Extract the (x, y) coordinate from the center of the cell holding the provided text.  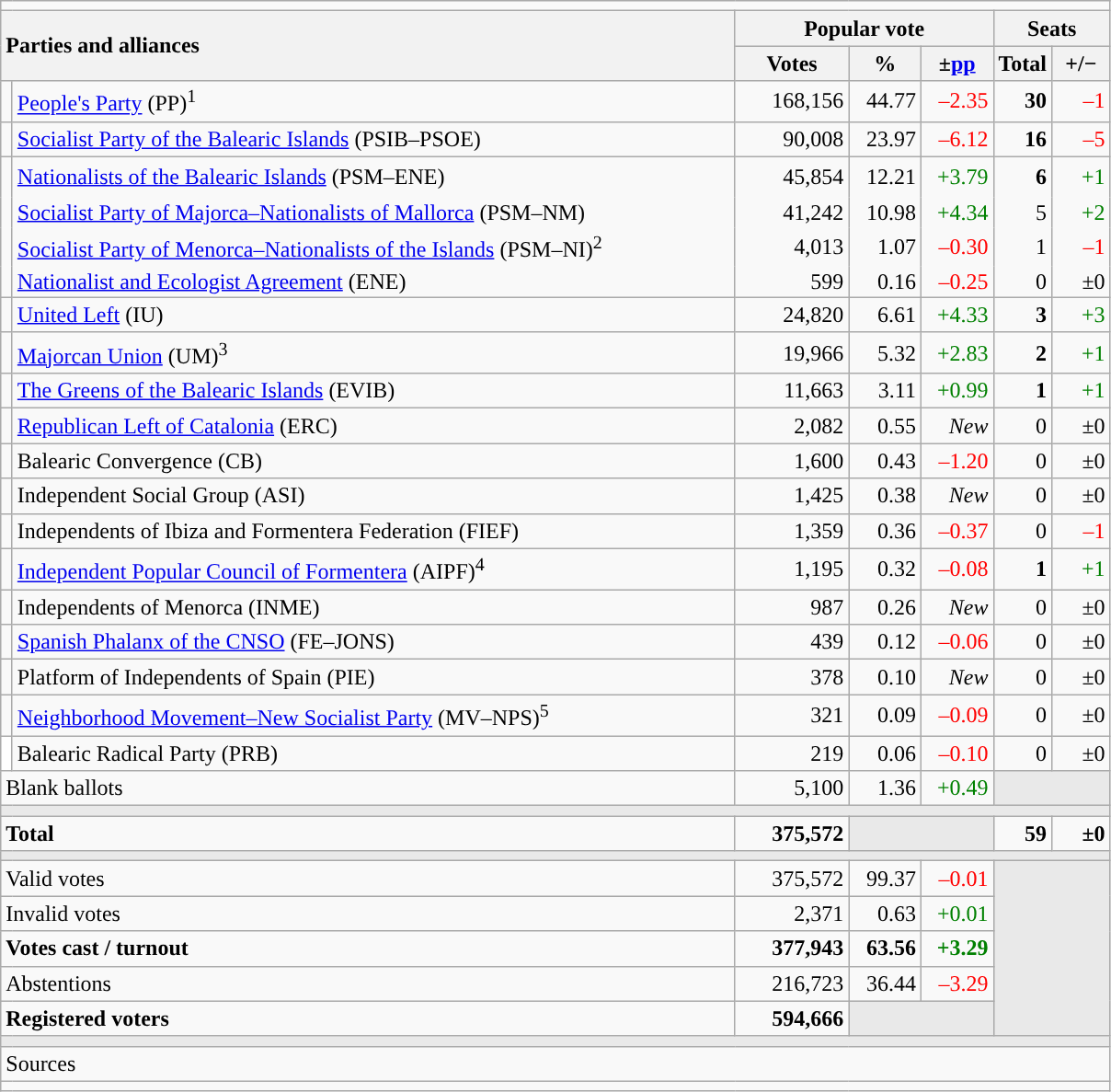
Socialist Party of Majorca–Nationalists of Mallorca (PSM–NM) (373, 213)
Invalid votes (368, 914)
Registered voters (368, 1018)
45,854 (792, 177)
2,082 (792, 426)
+0.49 (956, 788)
1,600 (792, 461)
0.38 (885, 496)
168,156 (792, 101)
12.21 (885, 177)
Socialist Party of Menorca–Nationalists of the Islands (PSM–NI)2 (373, 247)
0.09 (885, 716)
99.37 (885, 879)
–0.01 (956, 879)
Popular vote (865, 29)
0.16 (885, 282)
16 (1023, 139)
44.77 (885, 101)
–0.37 (956, 531)
1.07 (885, 247)
987 (792, 607)
Independent Popular Council of Formentera (AIPF)4 (373, 569)
321 (792, 716)
±pp (956, 63)
90,008 (792, 139)
Spanish Phalanx of the CNSO (FE–JONS) (373, 642)
0.55 (885, 426)
–0.30 (956, 247)
1,425 (792, 496)
–0.06 (956, 642)
Seats (1052, 29)
Independents of Menorca (INME) (373, 607)
0.06 (885, 753)
+4.34 (956, 213)
+3.29 (956, 948)
24,820 (792, 315)
Balearic Convergence (CB) (373, 461)
% (885, 63)
Balearic Radical Party (PRB) (373, 753)
Republican Left of Catalonia (ERC) (373, 426)
11,663 (792, 391)
–0.09 (956, 716)
41,242 (792, 213)
Socialist Party of the Balearic Islands (PSIB–PSOE) (373, 139)
0.12 (885, 642)
Platform of Independents of Spain (PIE) (373, 677)
–0.08 (956, 569)
1.36 (885, 788)
63.56 (885, 948)
Majorcan Union (UM)3 (373, 353)
599 (792, 282)
10.98 (885, 213)
+3 (1082, 315)
6.61 (885, 315)
+/− (1082, 63)
–0.10 (956, 753)
216,723 (792, 983)
5 (1023, 213)
+0.01 (956, 914)
+3.79 (956, 177)
3.11 (885, 391)
2,371 (792, 914)
United Left (IU) (373, 315)
36.44 (885, 983)
2 (1023, 353)
Neighborhood Movement–New Socialist Party (MV–NPS)5 (373, 716)
0.26 (885, 607)
0.36 (885, 531)
594,666 (792, 1018)
1,359 (792, 531)
People's Party (PP)1 (373, 101)
–5 (1082, 139)
219 (792, 753)
–0.25 (956, 282)
6 (1023, 177)
439 (792, 642)
Nationalist and Ecologist Agreement (ENE) (373, 282)
+4.33 (956, 315)
Votes cast / turnout (368, 948)
0.43 (885, 461)
1,195 (792, 569)
Nationalists of the Balearic Islands (PSM–ENE) (373, 177)
3 (1023, 315)
378 (792, 677)
Votes (792, 63)
4,013 (792, 247)
23.97 (885, 139)
–6.12 (956, 139)
Independent Social Group (ASI) (373, 496)
–3.29 (956, 983)
+0.99 (956, 391)
The Greens of the Balearic Islands (EVIB) (373, 391)
–1.20 (956, 461)
0.10 (885, 677)
Parties and alliances (368, 46)
+2 (1082, 213)
5,100 (792, 788)
Abstentions (368, 983)
377,943 (792, 948)
–2.35 (956, 101)
+2.83 (956, 353)
19,966 (792, 353)
Independents of Ibiza and Formentera Federation (FIEF) (373, 531)
Valid votes (368, 879)
5.32 (885, 353)
0.32 (885, 569)
30 (1023, 101)
59 (1023, 833)
Blank ballots (368, 788)
Sources (555, 1063)
0.63 (885, 914)
